Determine the [X, Y] coordinate at the center of the cell enclosing the given text.  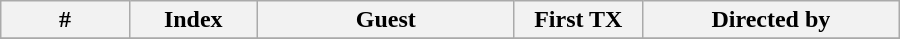
Index [193, 20]
First TX [578, 20]
Directed by [770, 20]
# [65, 20]
Guest [386, 20]
